Pinpoint the cell where the given text exists, returning its [x, y] midpoint coordinate. 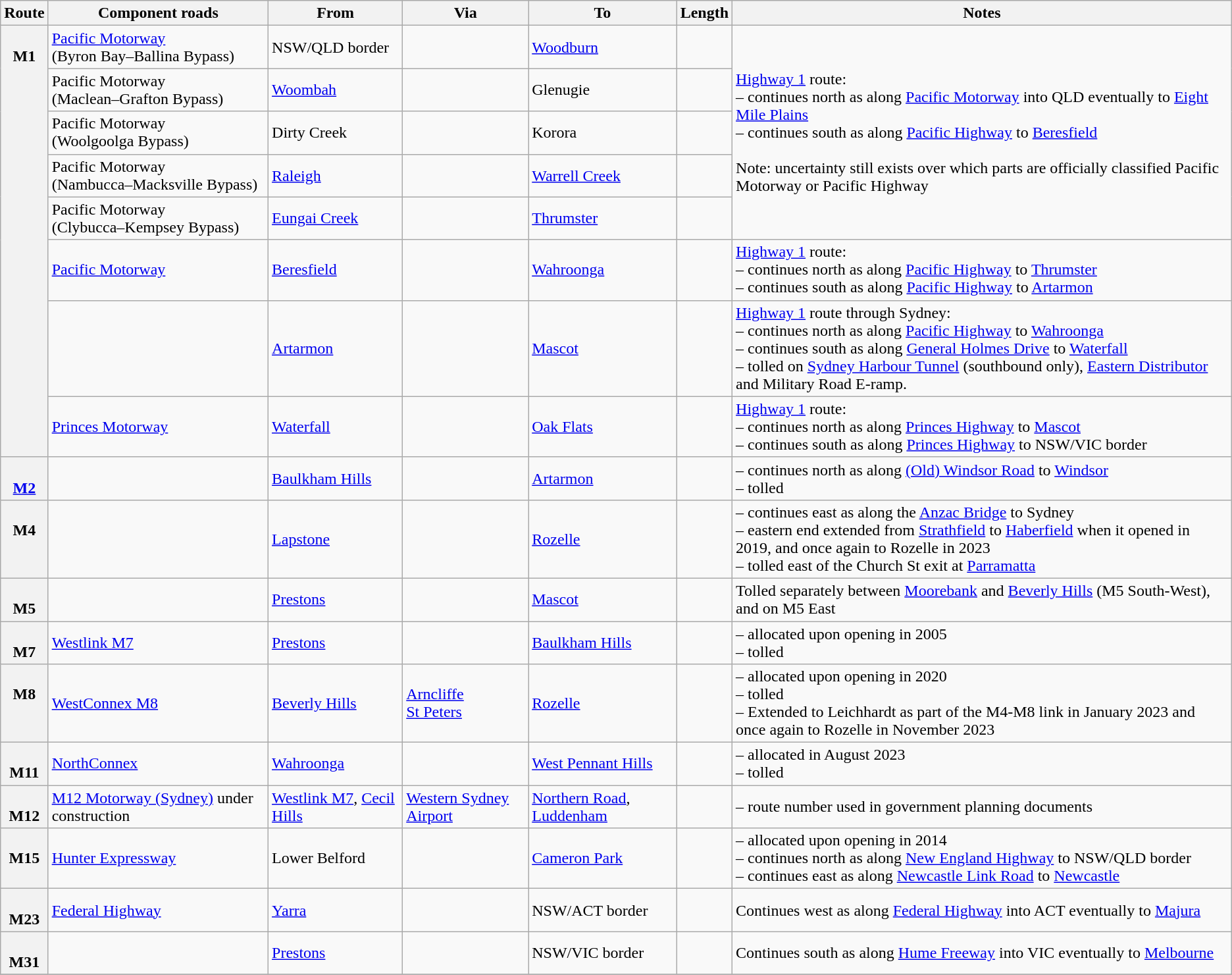
Hunter Expressway [158, 858]
– route number used in government planning documents [982, 807]
Pacific Motorway (Byron Bay–Ballina Bypass) [158, 47]
ArncliffeSt Peters [466, 703]
Warrell Creek [603, 175]
West Pennant Hills [603, 764]
Lower Belford [336, 858]
– allocated upon opening in 2005– tolled [982, 643]
To [603, 13]
Lapstone [336, 539]
M7 [24, 643]
Eungai Creek [336, 219]
Thrumster [603, 219]
Beverly Hills [336, 703]
NSW/VIC border [603, 953]
Pacific Motorway [158, 270]
Woombah [336, 90]
Princes Motorway [158, 427]
Glenugie [603, 90]
M5 [24, 599]
M12 Motorway (Sydney) under construction [158, 807]
Component roads [158, 13]
Via [466, 13]
M31 [24, 953]
Highway 1 route:– continues north as along Princes Highway to Mascot– continues south as along Princes Highway to NSW/VIC border [982, 427]
Continues south as along Hume Freeway into VIC eventually to Melbourne [982, 953]
Western Sydney Airport [466, 807]
M4 [24, 539]
Beresfield [336, 270]
– continues north as along (Old) Windsor Road to Windsor– tolled [982, 478]
Notes [982, 13]
Korora [603, 133]
Westlink M7 [158, 643]
Oak Flats [603, 427]
Highway 1 route:– continues north as along Pacific Highway to Thrumster– continues south as along Pacific Highway to Artarmon [982, 270]
Length [704, 13]
M12 [24, 807]
Dirty Creek [336, 133]
Pacific Motorway (Maclean–Grafton Bypass) [158, 90]
M8 [24, 703]
– allocated upon opening in 2020– tolled– Extended to Leichhardt as part of the M4-M8 link in January 2023 and once again to Rozelle in November 2023 [982, 703]
WestConnex M8 [158, 703]
Cameron Park [603, 858]
Tolled separately between Moorebank and Beverly Hills (M5 South-West), and on M5 East [982, 599]
Pacific Motorway (Clybucca–Kempsey Bypass) [158, 219]
NSW/QLD border [336, 47]
Yarra [336, 910]
Woodburn [603, 47]
NorthConnex [158, 764]
Continues west as along Federal Highway into ACT eventually to Majura [982, 910]
Raleigh [336, 175]
Westlink M7, Cecil Hills [336, 807]
Waterfall [336, 427]
NSW/ACT border [603, 910]
M11 [24, 764]
– allocated in August 2023– tolled [982, 764]
From [336, 13]
Route [24, 13]
Northern Road, Luddenham [603, 807]
Pacific Motorway (Woolgoolga Bypass) [158, 133]
Federal Highway [158, 910]
M23 [24, 910]
M15 [24, 858]
M2 [24, 478]
M1 [24, 242]
Pacific Motorway (Nambucca–Macksville Bypass) [158, 175]
